Locate the cell with the specified text and output its [x, y] center coordinate. 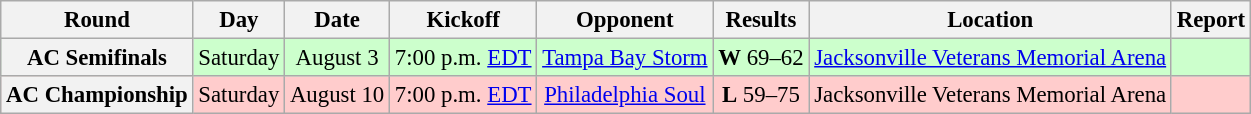
AC Championship [97, 95]
Round [97, 20]
Report [1210, 20]
AC Semifinals [97, 58]
August 3 [338, 58]
Tampa Bay Storm [625, 58]
Philadelphia Soul [625, 95]
Date [338, 20]
Results [761, 20]
L 59–75 [761, 95]
Location [990, 20]
Kickoff [464, 20]
Opponent [625, 20]
W 69–62 [761, 58]
August 10 [338, 95]
Day [239, 20]
